Provide the [X, Y] coordinate of the cell's center where the given text is located.  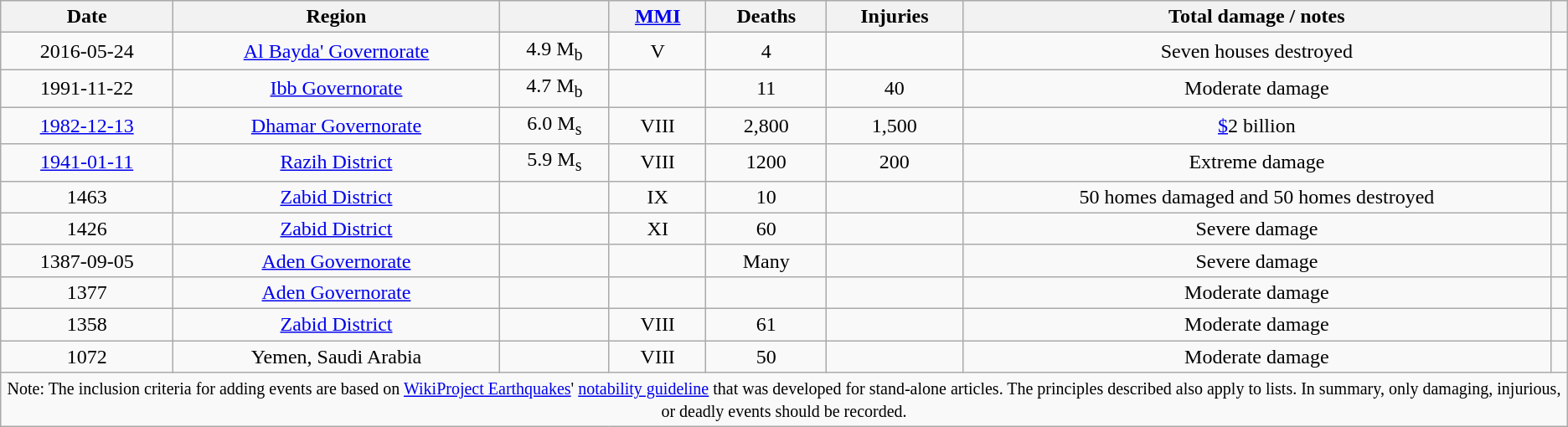
6.0 Ms [554, 126]
Seven houses destroyed [1256, 51]
Region [337, 17]
1377 [87, 292]
61 [766, 324]
40 [895, 88]
Yemen, Saudi Arabia [337, 356]
1358 [87, 324]
Injuries [895, 17]
Ibb Governorate [337, 88]
1463 [87, 197]
50 homes damaged and 50 homes destroyed [1256, 197]
2016-05-24 [87, 51]
1941-01-11 [87, 162]
V [658, 51]
$2 billion [1256, 126]
1387-09-05 [87, 260]
5.9 Ms [554, 162]
1200 [766, 162]
1,500 [895, 126]
Extreme damage [1256, 162]
50 [766, 356]
4.9 Mb [554, 51]
1426 [87, 229]
Razih District [337, 162]
4.7 Mb [554, 88]
Deaths [766, 17]
60 [766, 229]
MMI [658, 17]
Al Bayda' Governorate [337, 51]
1072 [87, 356]
200 [895, 162]
1982-12-13 [87, 126]
1991-11-22 [87, 88]
Total damage / notes [1256, 17]
Many [766, 260]
2,800 [766, 126]
Date [87, 17]
11 [766, 88]
4 [766, 51]
IX [658, 197]
10 [766, 197]
XI [658, 229]
Dhamar Governorate [337, 126]
